Return (X, Y) of the center of cell containing provided text 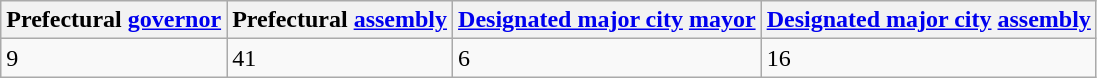
41 (340, 58)
Designated major city mayor (608, 20)
Designated major city assembly (928, 20)
6 (608, 58)
9 (114, 58)
16 (928, 58)
Prefectural assembly (340, 20)
Prefectural governor (114, 20)
